Capture the cell that displays the provided text and extract its (X, Y) central coordinate. 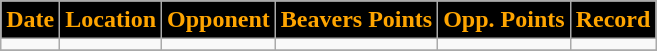
Record (613, 20)
Beavers Points (356, 20)
Opp. Points (504, 20)
Location (111, 20)
Date (30, 20)
Opponent (219, 20)
